From the cell containing the given text, extract its center point as [x, y] coordinate. 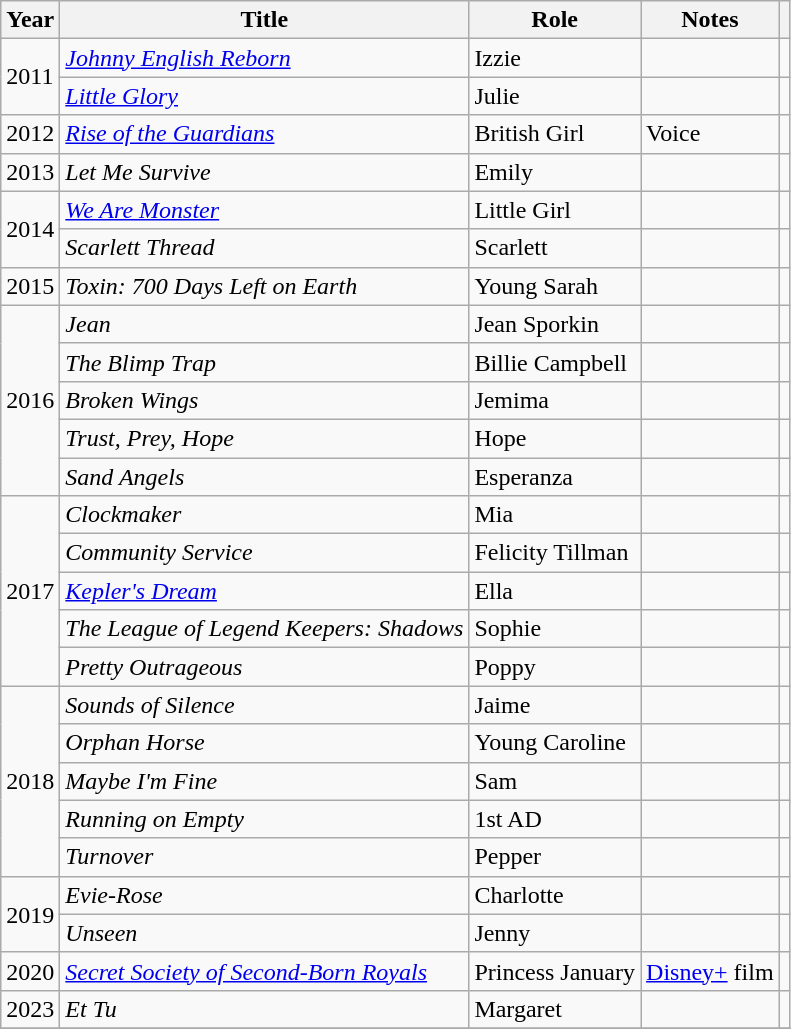
2019 [30, 914]
The Blimp Trap [264, 362]
Running on Empty [264, 819]
British Girl [555, 134]
Turnover [264, 857]
Community Service [264, 553]
2015 [30, 286]
Emily [555, 172]
Voice [710, 134]
Trust, Prey, Hope [264, 438]
Disney+ film [710, 971]
Unseen [264, 933]
Jemima [555, 400]
Et Tu [264, 1009]
Pretty Outrageous [264, 667]
Rise of the Guardians [264, 134]
Kepler's Dream [264, 591]
Ella [555, 591]
Role [555, 20]
Izzie [555, 58]
Secret Society of Second-Born Royals [264, 971]
Evie-Rose [264, 895]
Jean Sporkin [555, 324]
Jaime [555, 705]
Maybe I'm Fine [264, 781]
Little Glory [264, 96]
Notes [710, 20]
Billie Campbell [555, 362]
Young Caroline [555, 743]
Toxin: 700 Days Left on Earth [264, 286]
Pepper [555, 857]
Young Sarah [555, 286]
Sand Angels [264, 477]
2012 [30, 134]
Year [30, 20]
2018 [30, 781]
Julie [555, 96]
Sam [555, 781]
Scarlett [555, 248]
Jean [264, 324]
2020 [30, 971]
2023 [30, 1009]
2016 [30, 400]
Sophie [555, 629]
Let Me Survive [264, 172]
Jenny [555, 933]
Felicity Tillman [555, 553]
1st AD [555, 819]
Title [264, 20]
Charlotte [555, 895]
2011 [30, 77]
2013 [30, 172]
2017 [30, 591]
Margaret [555, 1009]
We Are Monster [264, 210]
Esperanza [555, 477]
Broken Wings [264, 400]
2014 [30, 229]
Clockmaker [264, 515]
Orphan Horse [264, 743]
Johnny English Reborn [264, 58]
Princess January [555, 971]
Hope [555, 438]
The League of Legend Keepers: Shadows [264, 629]
Poppy [555, 667]
Scarlett Thread [264, 248]
Sounds of Silence [264, 705]
Mia [555, 515]
Little Girl [555, 210]
